Detect which cell encompasses the target text, then output its [X, Y] center coordinate. 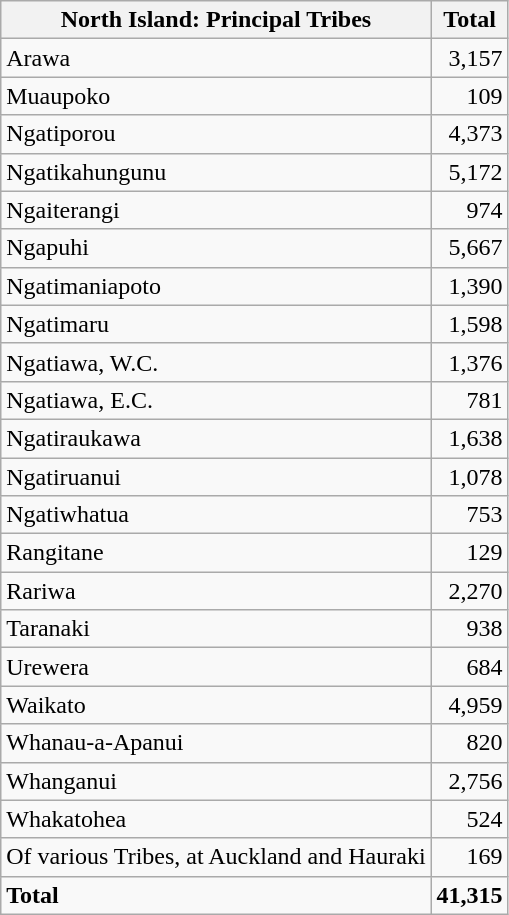
5,667 [470, 248]
Whakatohea [216, 819]
1,598 [470, 324]
Ngaiterangi [216, 210]
Whanau-a-Apanui [216, 743]
169 [470, 857]
753 [470, 515]
Ngatimaru [216, 324]
Arawa [216, 58]
109 [470, 96]
Ngatiawa, W.C. [216, 362]
4,959 [470, 705]
2,756 [470, 781]
Muaupoko [216, 96]
974 [470, 210]
North Island: Principal Tribes [216, 20]
1,078 [470, 477]
129 [470, 553]
Ngatikahungunu [216, 172]
938 [470, 629]
1,390 [470, 286]
Ngatiporou [216, 134]
Whanganui [216, 781]
Ngatiraukawa [216, 438]
3,157 [470, 58]
820 [470, 743]
Ngatiawa, E.C. [216, 400]
1,638 [470, 438]
Rariwa [216, 591]
41,315 [470, 895]
781 [470, 400]
Rangitane [216, 553]
Ngatiruanui [216, 477]
2,270 [470, 591]
684 [470, 667]
5,172 [470, 172]
Ngatiwhatua [216, 515]
Taranaki [216, 629]
4,373 [470, 134]
Of various Tribes, at Auckland and Hauraki [216, 857]
1,376 [470, 362]
Urewera [216, 667]
Ngatimaniapoto [216, 286]
Ngapuhi [216, 248]
Waikato [216, 705]
524 [470, 819]
